From the cell containing the given text, extract its center point as [x, y] coordinate. 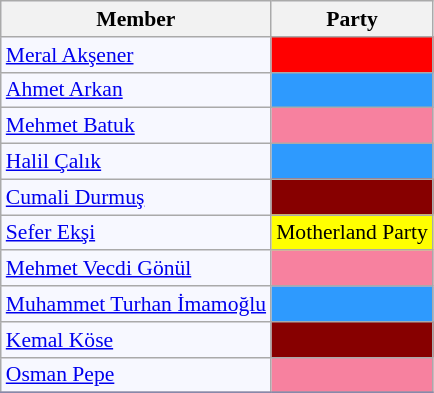
Mehmet Batuk [136, 126]
Osman Pepe [136, 375]
Sefer Ekşi [136, 233]
Kemal Köse [136, 340]
Halil Çalık [136, 162]
Cumali Durmuş [136, 197]
Member [136, 19]
Meral Akşener [136, 55]
Party [352, 19]
Mehmet Vecdi Gönül [136, 269]
Muhammet Turhan İmamoğlu [136, 304]
Ahmet Arkan [136, 90]
Motherland Party [352, 233]
